Find where the given text appears and provide that cell's center as (x, y) coordinate. 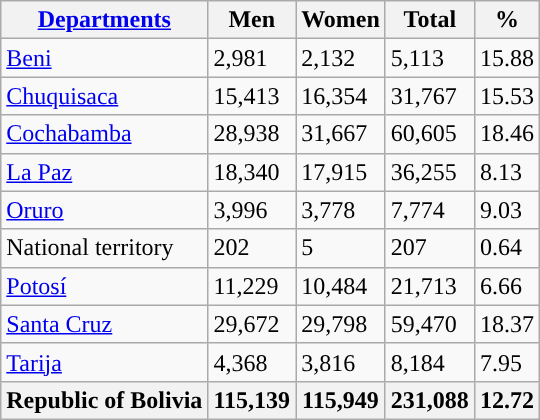
Women (341, 20)
11,229 (252, 286)
12.72 (506, 400)
115,139 (252, 400)
3,996 (252, 210)
2,981 (252, 58)
29,672 (252, 324)
15.53 (506, 96)
8,184 (430, 362)
8.13 (506, 172)
2,132 (341, 58)
Santa Cruz (104, 324)
207 (430, 248)
31,767 (430, 96)
Republic of Bolivia (104, 400)
231,088 (430, 400)
4,368 (252, 362)
6.66 (506, 286)
Total (430, 20)
21,713 (430, 286)
La Paz (104, 172)
Men (252, 20)
115,949 (341, 400)
17,915 (341, 172)
National territory (104, 248)
5 (341, 248)
18.37 (506, 324)
Potosí (104, 286)
% (506, 20)
0.64 (506, 248)
3,778 (341, 210)
31,667 (341, 134)
28,938 (252, 134)
Departments (104, 20)
36,255 (430, 172)
59,470 (430, 324)
16,354 (341, 96)
Tarija (104, 362)
7.95 (506, 362)
15,413 (252, 96)
Beni (104, 58)
10,484 (341, 286)
18,340 (252, 172)
18.46 (506, 134)
Oruro (104, 210)
5,113 (430, 58)
Cochabamba (104, 134)
9.03 (506, 210)
29,798 (341, 324)
60,605 (430, 134)
7,774 (430, 210)
Chuquisaca (104, 96)
15.88 (506, 58)
3,816 (341, 362)
202 (252, 248)
